Find where the given text appears and provide that cell's center as [X, Y] coordinate. 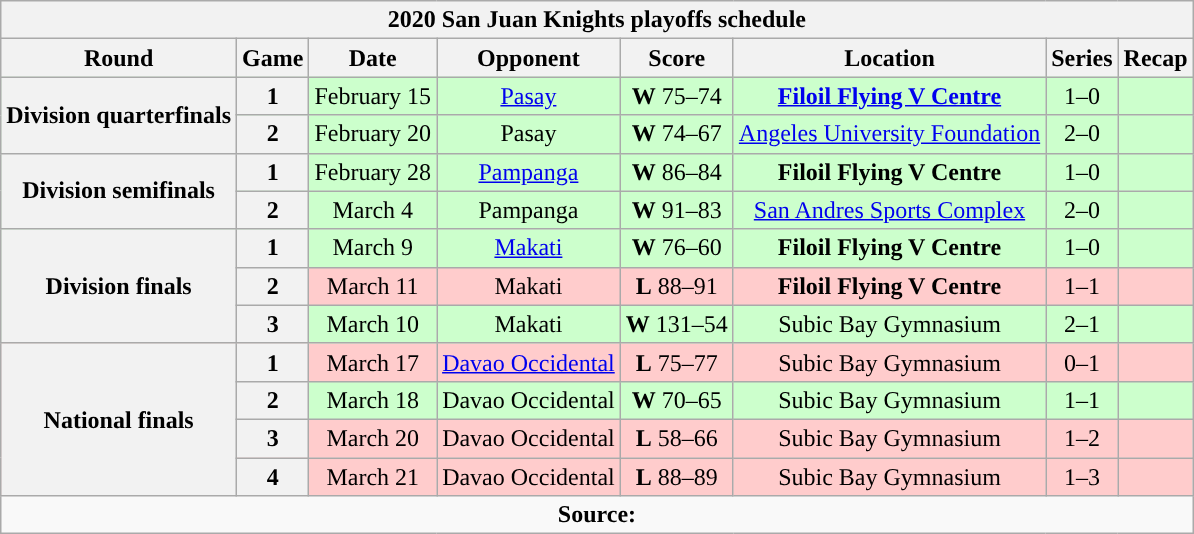
W 74–67 [676, 134]
Date [373, 58]
Location [889, 58]
February 28 [373, 172]
San Andres Sports Complex [889, 210]
Series [1082, 58]
W 75–74 [676, 96]
March 18 [373, 400]
Division semifinals [119, 191]
W 91–83 [676, 210]
Angeles University Foundation [889, 134]
National finals [119, 419]
February 20 [373, 134]
L 88–89 [676, 477]
L 88–91 [676, 286]
1–2 [1082, 438]
March 20 [373, 438]
4 [273, 477]
March 4 [373, 210]
Round [119, 58]
February 15 [373, 96]
Source: [597, 515]
March 10 [373, 324]
1–3 [1082, 477]
March 17 [373, 362]
March 21 [373, 477]
2–1 [1082, 324]
Division finals [119, 286]
2020 San Juan Knights playoffs schedule [597, 20]
W 70–65 [676, 400]
L 75–77 [676, 362]
Score [676, 58]
W 76–60 [676, 248]
Game [273, 58]
Division quarterfinals [119, 115]
Recap [1156, 58]
March 9 [373, 248]
W 131–54 [676, 324]
L 58–66 [676, 438]
0–1 [1082, 362]
March 11 [373, 286]
Opponent [529, 58]
W 86–84 [676, 172]
